Provide the [x, y] coordinate of the cell's center where the given text is located.  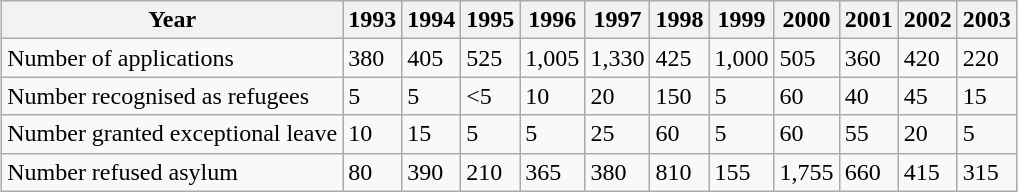
315 [986, 172]
80 [372, 172]
660 [868, 172]
Number recognised as refugees [172, 96]
405 [432, 58]
1999 [742, 20]
2003 [986, 20]
1,755 [806, 172]
Year [172, 20]
150 [680, 96]
420 [928, 58]
55 [868, 134]
220 [986, 58]
810 [680, 172]
2002 [928, 20]
360 [868, 58]
365 [552, 172]
1,005 [552, 58]
25 [618, 134]
210 [490, 172]
1994 [432, 20]
390 [432, 172]
1998 [680, 20]
Number of applications [172, 58]
505 [806, 58]
425 [680, 58]
40 [868, 96]
1,330 [618, 58]
415 [928, 172]
155 [742, 172]
Number granted exceptional leave [172, 134]
1996 [552, 20]
Number refused asylum [172, 172]
2000 [806, 20]
1997 [618, 20]
2001 [868, 20]
1,000 [742, 58]
1993 [372, 20]
525 [490, 58]
45 [928, 96]
<5 [490, 96]
1995 [490, 20]
